Determine the [X, Y] coordinate at the center of the cell enclosing the given text.  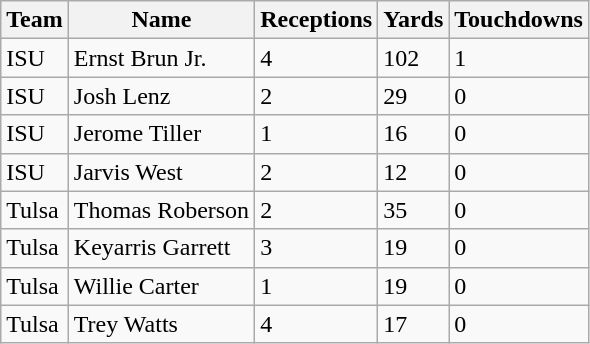
Touchdowns [519, 20]
17 [414, 324]
16 [414, 134]
Keyarris Garrett [161, 248]
Willie Carter [161, 286]
Receptions [316, 20]
Yards [414, 20]
Ernst Brun Jr. [161, 58]
3 [316, 248]
Trey Watts [161, 324]
Name [161, 20]
12 [414, 172]
Jarvis West [161, 172]
102 [414, 58]
Josh Lenz [161, 96]
Jerome Tiller [161, 134]
29 [414, 96]
Thomas Roberson [161, 210]
Team [35, 20]
35 [414, 210]
